Find where the given text appears and provide that cell's center as (X, Y) coordinate. 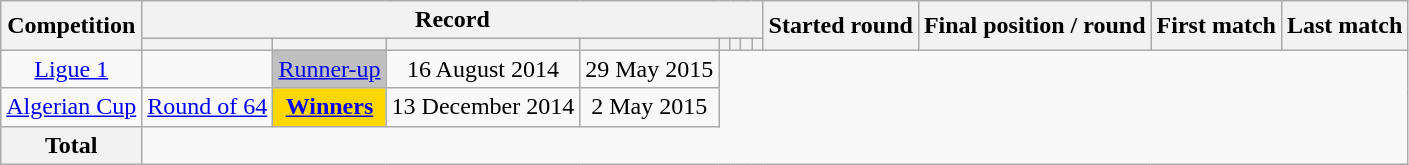
Last match (1344, 26)
Started round (840, 26)
29 May 2015 (650, 69)
Round of 64 (208, 107)
Algerian Cup (72, 107)
Total (72, 145)
Winners (330, 107)
Record (452, 20)
Runner-up (330, 69)
First match (1216, 26)
Ligue 1 (72, 69)
Competition (72, 26)
2 May 2015 (650, 107)
16 August 2014 (483, 69)
Final position / round (1034, 26)
13 December 2014 (483, 107)
